Detect which cell encompasses the target text, then output its (x, y) center coordinate. 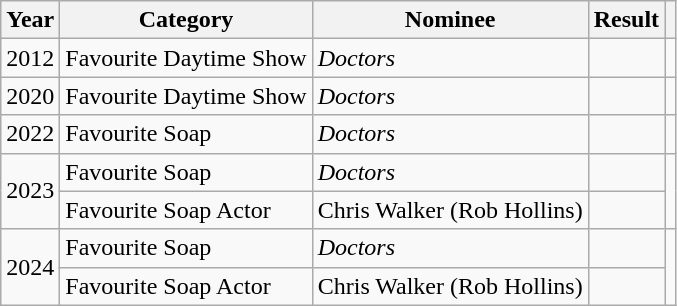
2024 (30, 267)
Category (186, 20)
Result (626, 20)
2022 (30, 134)
2020 (30, 96)
2023 (30, 191)
Year (30, 20)
2012 (30, 58)
Nominee (450, 20)
